Scan for the cell matching the given text and deliver its (x, y) coordinate at center. 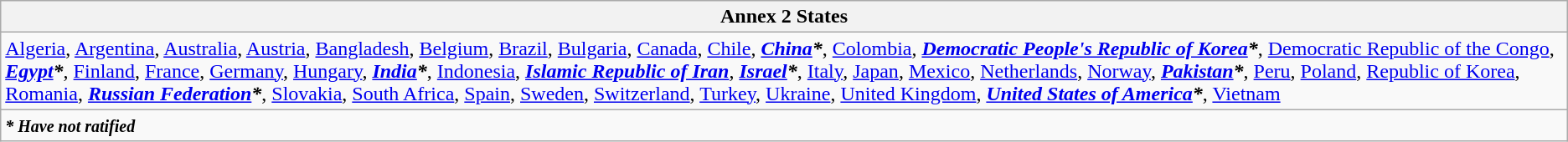
Annex 2 States (784, 17)
* Have not ratified (784, 125)
